Capture the cell that displays the provided text and extract its [X, Y] central coordinate. 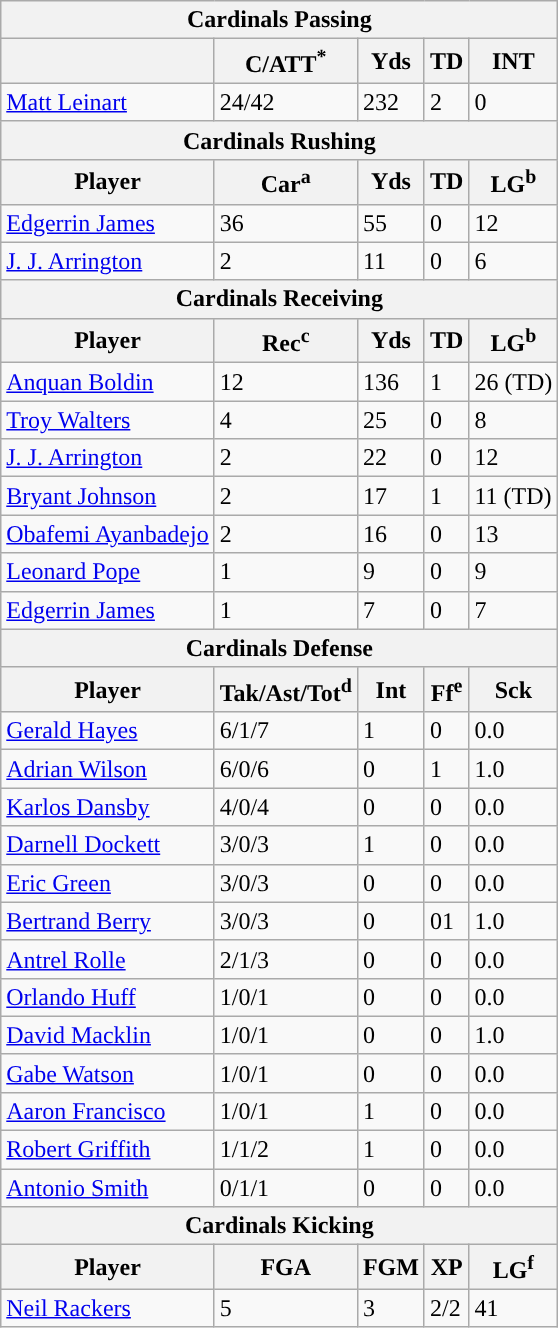
Gabe Watson [108, 1073]
Darnell Dockett [108, 845]
6 [514, 261]
3 [390, 1308]
Troy Walters [108, 420]
C/ATT* [286, 62]
Karlos Dansby [108, 807]
36 [286, 223]
Bryant Johnson [108, 496]
24/42 [286, 102]
Int [390, 690]
13 [514, 534]
Anquan Boldin [108, 382]
8 [514, 420]
6/0/6 [286, 769]
41 [514, 1308]
Antonio Smith [108, 1188]
Matt Leinart [108, 102]
136 [390, 382]
Antrel Rolle [108, 959]
Cardinals Kicking [280, 1226]
Obafemi Ayanbadejo [108, 534]
Robert Griffith [108, 1150]
6/1/7 [286, 731]
Ffe [446, 690]
1/1/2 [286, 1150]
01 [446, 921]
2/2 [446, 1308]
Eric Green [108, 883]
232 [390, 102]
LGf [514, 1268]
11 (TD) [514, 496]
INT [514, 62]
17 [390, 496]
Gerald Hayes [108, 731]
22 [390, 458]
11 [390, 261]
4 [286, 420]
4/0/4 [286, 807]
FGM [390, 1268]
16 [390, 534]
Orlando Huff [108, 997]
Cardinals Passing [280, 20]
26 (TD) [514, 382]
55 [390, 223]
FGA [286, 1268]
Cardinals Defense [280, 648]
0/1/1 [286, 1188]
David Macklin [108, 1035]
Cardinals Receiving [280, 299]
Sck [514, 690]
Cardinals Rushing [280, 140]
Tak/Ast/Totd [286, 690]
Aaron Francisco [108, 1111]
25 [390, 420]
Leonard Pope [108, 572]
Recc [286, 340]
Adrian Wilson [108, 769]
Bertrand Berry [108, 921]
5 [286, 1308]
2/1/3 [286, 959]
Cara [286, 182]
XP [446, 1268]
Neil Rackers [108, 1308]
